From the cell containing the given text, extract its center point as (x, y) coordinate. 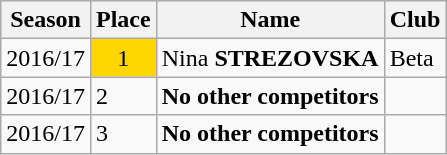
2 (123, 96)
Place (123, 20)
Club (415, 20)
Beta (415, 58)
1 (123, 58)
Season (46, 20)
Name (270, 20)
3 (123, 134)
Nina STREZOVSKA (270, 58)
